Search for the cell housing the specified text and yield its [x, y] center coordinate. 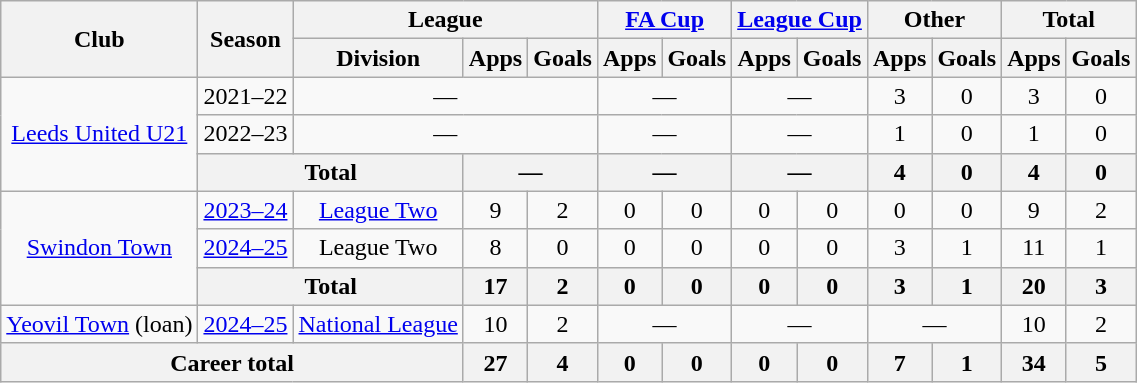
5 [1101, 362]
FA Cup [664, 20]
Swindon Town [100, 248]
27 [495, 362]
34 [1034, 362]
11 [1034, 248]
2022–23 [246, 134]
8 [495, 248]
League [445, 20]
Leeds United U21 [100, 134]
7 [899, 362]
2023–24 [246, 210]
Division [378, 58]
National League [378, 324]
17 [495, 286]
20 [1034, 286]
Season [246, 39]
Yeovil Town (loan) [100, 324]
League Cup [800, 20]
Other [934, 20]
Career total [232, 362]
2021–22 [246, 96]
Club [100, 39]
